For the text-containing cell, return its midpoint in [x, y] coordinate format. 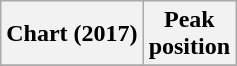
Chart (2017) [72, 34]
Peakposition [189, 34]
